From the cell containing the given text, extract its center point as [x, y] coordinate. 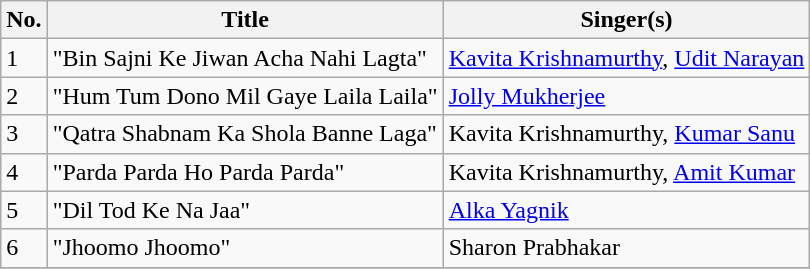
3 [24, 134]
2 [24, 96]
Alka Yagnik [626, 210]
Kavita Krishnamurthy, Amit Kumar [626, 172]
"Bin Sajni Ke Jiwan Acha Nahi Lagta" [245, 58]
"Dil Tod Ke Na Jaa" [245, 210]
6 [24, 248]
No. [24, 20]
Sharon Prabhakar [626, 248]
Title [245, 20]
"Parda Parda Ho Parda Parda" [245, 172]
"Qatra Shabnam Ka Shola Banne Laga" [245, 134]
Kavita Krishnamurthy, Udit Narayan [626, 58]
Kavita Krishnamurthy, Kumar Sanu [626, 134]
"Jhoomo Jhoomo" [245, 248]
Singer(s) [626, 20]
4 [24, 172]
Jolly Mukherjee [626, 96]
"Hum Tum Dono Mil Gaye Laila Laila" [245, 96]
1 [24, 58]
5 [24, 210]
